Extract the (x, y) coordinate from the center of the cell holding the provided text.  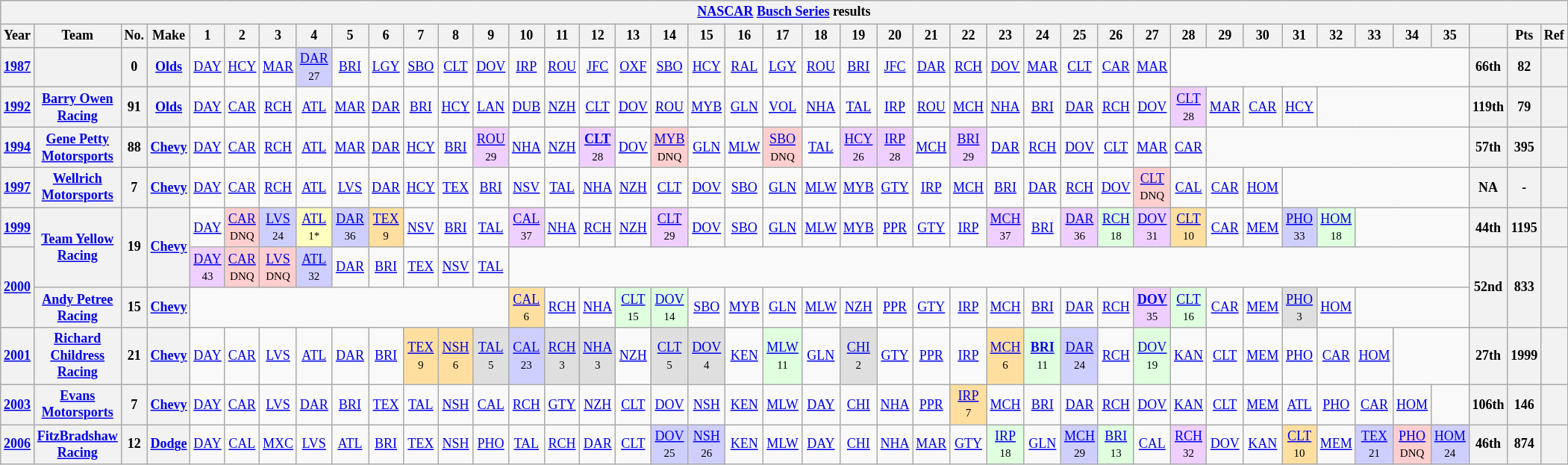
16 (745, 36)
MCH29 (1080, 445)
35 (1449, 36)
3 (278, 36)
Team Yellow Racing (78, 248)
1195 (1524, 228)
Wellrich Motorsports (78, 187)
146 (1524, 405)
CAL6 (526, 308)
395 (1524, 147)
18 (821, 36)
5 (350, 36)
66th (1488, 67)
BRI29 (969, 147)
44th (1488, 228)
25 (1080, 36)
31 (1300, 36)
Year (18, 36)
PHO33 (1300, 228)
NHA3 (598, 356)
MCH37 (1005, 228)
22 (969, 36)
DAR27 (313, 67)
DOV14 (669, 308)
106th (1488, 405)
91 (134, 107)
ROU29 (491, 147)
24 (1043, 36)
RCH32 (1189, 445)
DOV31 (1152, 228)
82 (1524, 67)
1994 (18, 147)
LVSDNQ (278, 267)
IRP28 (895, 147)
33 (1375, 36)
CLTDNQ (1152, 187)
MCH6 (1005, 356)
1 (207, 36)
IRP7 (969, 405)
1992 (18, 107)
26 (1116, 36)
- (1524, 187)
CAL23 (526, 356)
27th (1488, 356)
MYBDNQ (669, 147)
874 (1524, 445)
2003 (18, 405)
ATL32 (313, 267)
NSH6 (455, 356)
28 (1189, 36)
BRI11 (1043, 356)
46th (1488, 445)
DAR24 (1080, 356)
30 (1263, 36)
CHI2 (859, 356)
BRI13 (1116, 445)
20 (895, 36)
NASCAR Busch Series results (784, 12)
RCH18 (1116, 228)
NSH26 (707, 445)
TEX21 (1375, 445)
LVS24 (278, 228)
CLT29 (669, 228)
119th (1488, 107)
CAL37 (526, 228)
57th (1488, 147)
Gene Petty Motorsports (78, 147)
Pts (1524, 36)
DOV4 (707, 356)
DUB (526, 107)
IRP18 (1005, 445)
Ref (1555, 36)
8 (455, 36)
VOL (782, 107)
Team (78, 36)
MLW11 (782, 356)
MXC (278, 445)
79 (1524, 107)
LAN (491, 107)
32 (1336, 36)
DOV25 (669, 445)
CLT16 (1189, 308)
RAL (745, 67)
RCH3 (562, 356)
14 (669, 36)
9 (491, 36)
SBODNQ (782, 147)
OXF (633, 67)
Barry Owen Racing (78, 107)
ATL1* (313, 228)
34 (1412, 36)
Dodge (169, 445)
Richard Childress Racing (78, 356)
No. (134, 36)
0 (134, 67)
FitzBradshaw Racing (78, 445)
10 (526, 36)
13 (633, 36)
HOM18 (1336, 228)
Make (169, 36)
11 (562, 36)
17 (782, 36)
2006 (18, 445)
DOV19 (1152, 356)
2000 (18, 287)
88 (134, 147)
27 (1152, 36)
Andy Petree Racing (78, 308)
6 (387, 36)
NA (1488, 187)
4 (313, 36)
PHODNQ (1412, 445)
HCY26 (859, 147)
2 (242, 36)
2001 (18, 356)
PHO3 (1300, 308)
833 (1524, 287)
DOV35 (1152, 308)
HOM24 (1449, 445)
29 (1225, 36)
Evans Motorsports (78, 405)
52nd (1488, 287)
TAL5 (491, 356)
DAY43 (207, 267)
1997 (18, 187)
CLT15 (633, 308)
1987 (18, 67)
CLT5 (669, 356)
23 (1005, 36)
